Return [x, y] of the center of cell containing provided text 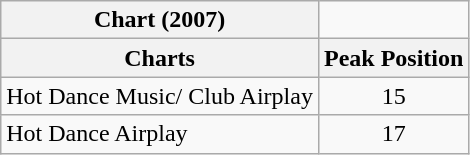
Hot Dance Music/ Club Airplay [160, 96]
15 [393, 96]
Peak Position [393, 58]
Chart (2007) [160, 20]
Hot Dance Airplay [160, 134]
Charts [160, 58]
17 [393, 134]
